Find where the given text appears and provide that cell's center as (x, y) coordinate. 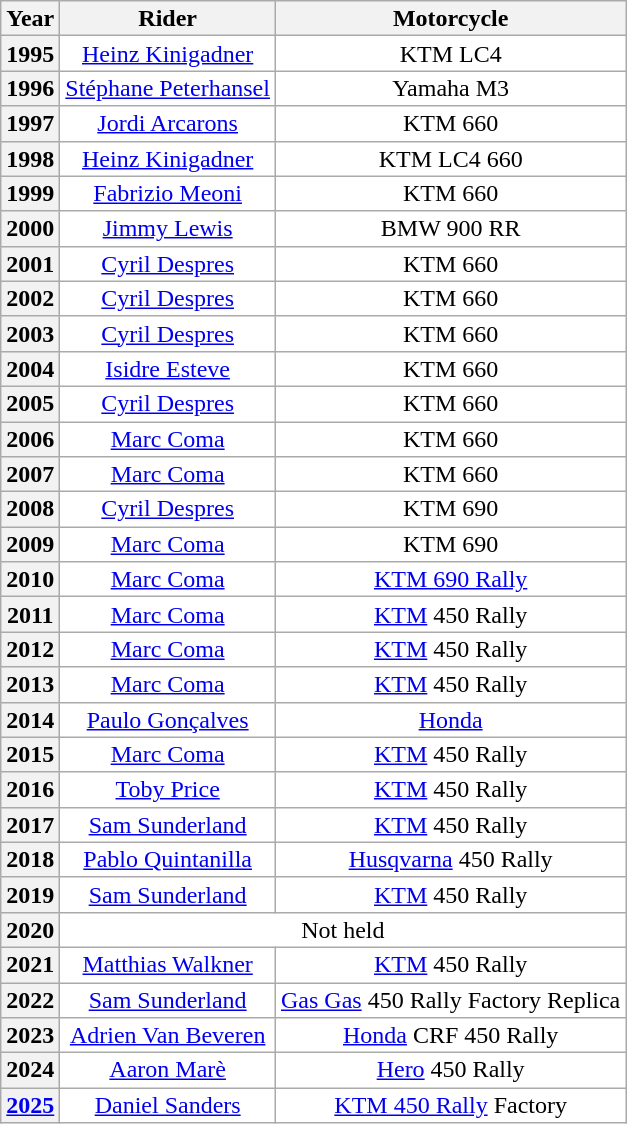
Stéphane Peterhansel (168, 88)
Hero 450 Rally (450, 1070)
Rider (168, 18)
Pablo Quintanilla (168, 860)
1995 (30, 54)
2007 (30, 474)
KTM 690 Rally (450, 580)
2006 (30, 440)
2008 (30, 510)
2019 (30, 894)
2016 (30, 790)
2004 (30, 368)
2000 (30, 228)
2005 (30, 404)
2025 (30, 1106)
2001 (30, 264)
2011 (30, 614)
2012 (30, 650)
2014 (30, 720)
Not held (343, 930)
2003 (30, 334)
2010 (30, 580)
Gas Gas 450 Rally Factory Replica (450, 1000)
Aaron Marè (168, 1070)
1999 (30, 194)
2018 (30, 860)
Honda CRF 450 Rally (450, 1036)
Jimmy Lewis (168, 228)
Yamaha M3 (450, 88)
Husqvarna 450 Rally (450, 860)
BMW 900 RR (450, 228)
2024 (30, 1070)
Adrien Van Beveren (168, 1036)
2009 (30, 544)
KTM LC4 660 (450, 158)
KTM LC4 (450, 54)
2021 (30, 964)
Fabrizio Meoni (168, 194)
2022 (30, 1000)
Jordi Arcarons (168, 124)
1998 (30, 158)
Paulo Gonçalves (168, 720)
Year (30, 18)
Toby Price (168, 790)
2020 (30, 930)
2015 (30, 754)
2023 (30, 1036)
2013 (30, 684)
1996 (30, 88)
Matthias Walkner (168, 964)
2017 (30, 824)
1997 (30, 124)
2002 (30, 298)
Honda (450, 720)
Isidre Esteve (168, 368)
Motorcycle (450, 18)
Daniel Sanders (168, 1106)
KTM 450 Rally Factory (450, 1106)
